Determine the [x, y] coordinate at the center of the cell enclosing the given text.  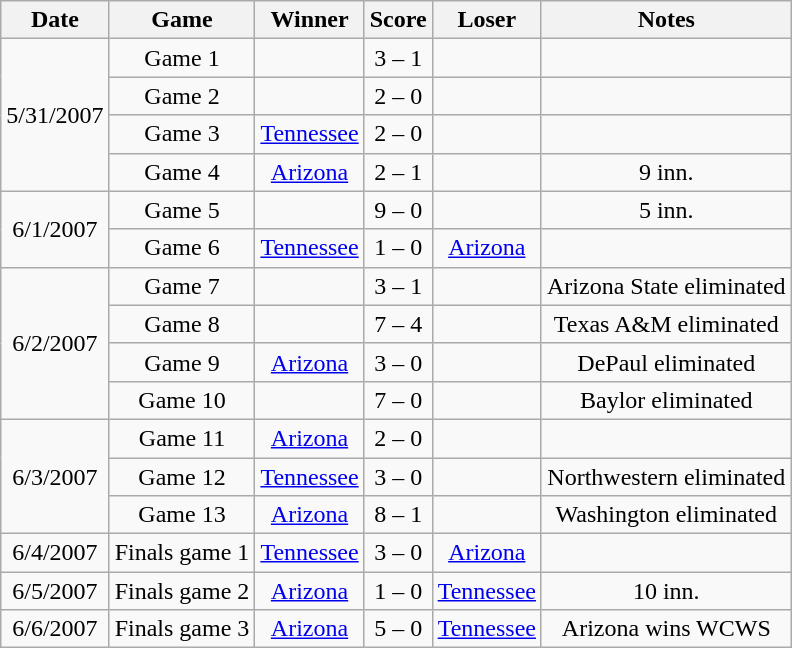
6/6/2007 [55, 629]
6/3/2007 [55, 476]
6/4/2007 [55, 553]
Arizona State eliminated [666, 286]
9 – 0 [398, 210]
5/31/2007 [55, 115]
7 – 0 [398, 400]
DePaul eliminated [666, 362]
Finals game 1 [182, 553]
Game 8 [182, 324]
Game 2 [182, 96]
Game 12 [182, 477]
2 – 1 [398, 172]
Game 7 [182, 286]
Washington eliminated [666, 515]
Northwestern eliminated [666, 477]
Game [182, 20]
Game 1 [182, 58]
6/5/2007 [55, 591]
Game 5 [182, 210]
Game 10 [182, 400]
Texas A&M eliminated [666, 324]
Game 9 [182, 362]
Score [398, 20]
Game 11 [182, 438]
7 – 4 [398, 324]
Game 6 [182, 248]
Game 13 [182, 515]
5 – 0 [398, 629]
Game 4 [182, 172]
Game 3 [182, 134]
Baylor eliminated [666, 400]
Loser [486, 20]
5 inn. [666, 210]
Finals game 3 [182, 629]
Winner [310, 20]
Arizona wins WCWS [666, 629]
8 – 1 [398, 515]
6/2/2007 [55, 343]
9 inn. [666, 172]
Date [55, 20]
6/1/2007 [55, 229]
Notes [666, 20]
Finals game 2 [182, 591]
10 inn. [666, 591]
